Scan for the cell matching the given text and deliver its (x, y) coordinate at center. 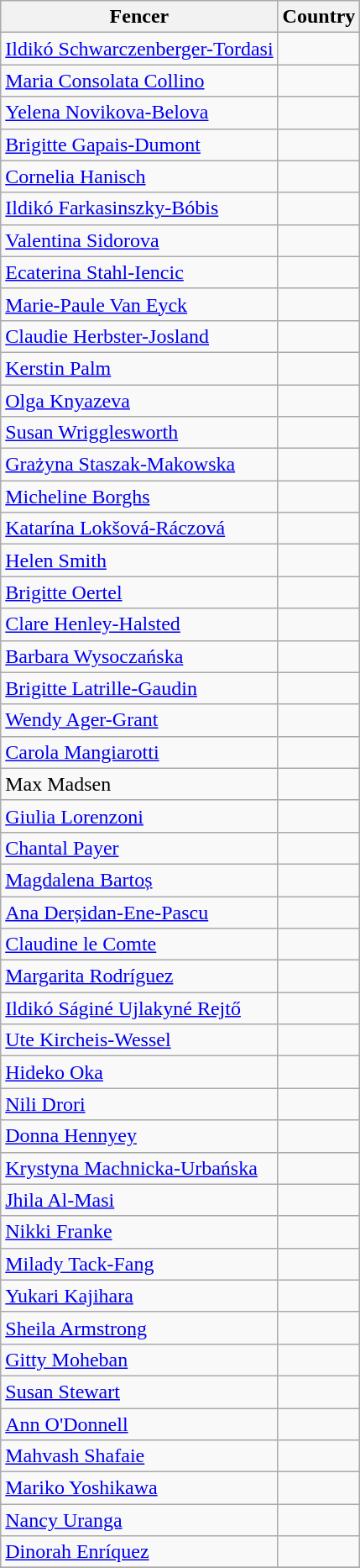
Ildikó Farkasinszky-Bóbis (139, 208)
Olga Knyazeva (139, 401)
Nili Drori (139, 1104)
Susan Wrigglesworth (139, 433)
Milady Tack-Fang (139, 1264)
Yelena Novikova-Belova (139, 113)
Maria Consolata Collino (139, 81)
Giulia Lorenzoni (139, 816)
Susan Stewart (139, 1392)
Yukari Kajihara (139, 1296)
Kerstin Palm (139, 368)
Clare Henley-Halsted (139, 624)
Claudine le Comte (139, 944)
Magdalena Bartoș (139, 880)
Cornelia Hanisch (139, 176)
Gitty Moheban (139, 1360)
Wendy Ager-Grant (139, 720)
Grażyna Staszak-Makowska (139, 465)
Ecaterina Stahl-Iencic (139, 272)
Nikki Franke (139, 1232)
Hideko Oka (139, 1072)
Sheila Armstrong (139, 1328)
Krystyna Machnicka-Urbańska (139, 1168)
Ute Kircheis-Wessel (139, 1040)
Carola Mangiarotti (139, 752)
Dinorah Enríquez (139, 1552)
Margarita Rodríguez (139, 976)
Claudie Herbster-Josland (139, 336)
Ildikó Schwarczenberger-Tordasi (139, 49)
Nancy Uranga (139, 1520)
Donna Hennyey (139, 1136)
Brigitte Gapais-Dumont (139, 145)
Valentina Sidorova (139, 240)
Mahvash Shafaie (139, 1456)
Ana Derșidan-Ene-Pascu (139, 912)
Country (319, 17)
Ildikó Ságiné Ujlakyné Rejtő (139, 1008)
Jhila Al-Masi (139, 1200)
Mariko Yoshikawa (139, 1488)
Micheline Borghs (139, 497)
Katarína Lokšová-Ráczová (139, 529)
Ann O'Donnell (139, 1424)
Barbara Wysoczańska (139, 656)
Helen Smith (139, 560)
Brigitte Latrille-Gaudin (139, 688)
Marie-Paule Van Eyck (139, 304)
Fencer (139, 17)
Max Madsen (139, 784)
Chantal Payer (139, 848)
Brigitte Oertel (139, 592)
